From the cell containing the given text, extract its center point as [X, Y] coordinate. 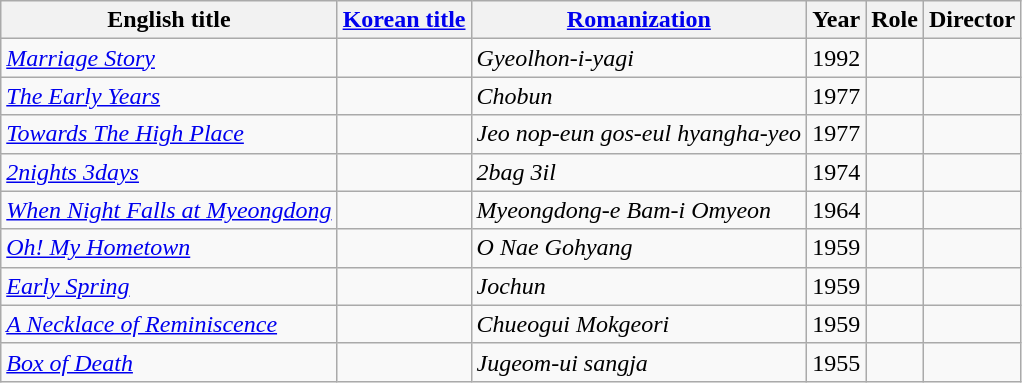
Myeongdong-e Bam-i Omyeon [639, 210]
2bag 3il [639, 172]
Year [836, 20]
The Early Years [169, 96]
Marriage Story [169, 58]
Gyeolhon-i-yagi [639, 58]
English title [169, 20]
Director [972, 20]
1992 [836, 58]
Box of Death [169, 362]
Jochun [639, 286]
1974 [836, 172]
Chueogui Mokgeori [639, 324]
Chobun [639, 96]
Early Spring [169, 286]
Towards The High Place [169, 134]
Korean title [404, 20]
Role [895, 20]
A Necklace of Reminiscence [169, 324]
O Nae Gohyang [639, 248]
1964 [836, 210]
Jeo nop-eun gos-eul hyangha-yeo [639, 134]
2nights 3days [169, 172]
Romanization [639, 20]
1955 [836, 362]
Jugeom-ui sangja [639, 362]
When Night Falls at Myeongdong [169, 210]
Oh! My Hometown [169, 248]
